Pinpoint the cell where the given text exists, returning its [X, Y] midpoint coordinate. 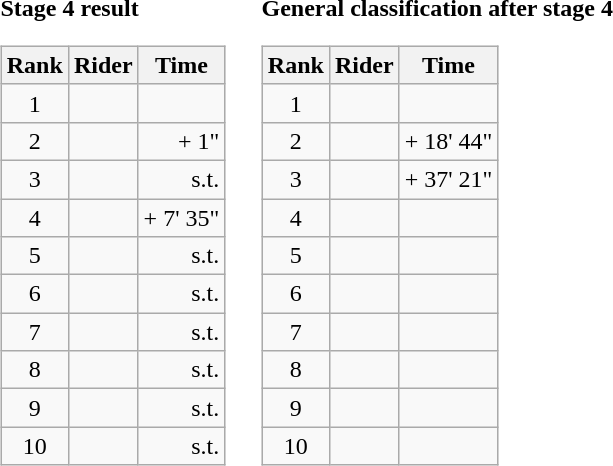
+ 1" [182, 141]
+ 7' 35" [182, 217]
+ 18' 44" [448, 141]
+ 37' 21" [448, 179]
